Provide the (X, Y) coordinate of the cell's center where the given text is located.  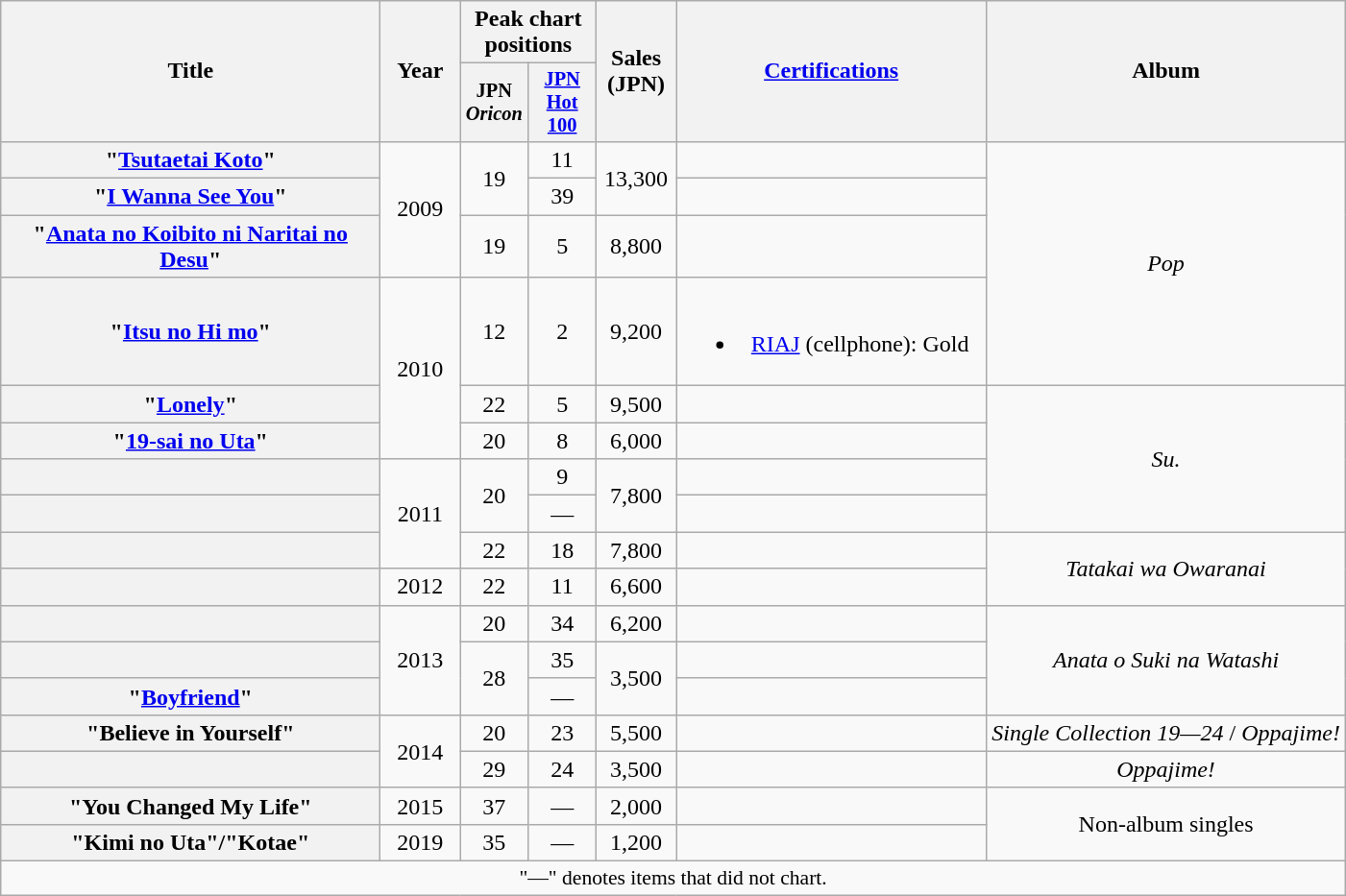
Year (421, 71)
"19-sai no Uta" (190, 441)
2011 (421, 514)
2,000 (636, 806)
Tatakai wa Owaranai (1166, 569)
34 (563, 623)
"Boyfriend" (190, 696)
1,200 (636, 842)
Non-album singles (1166, 824)
"Believe in Yourself" (190, 733)
9,200 (636, 332)
2 (563, 332)
5,500 (636, 733)
2014 (421, 751)
18 (563, 550)
2012 (421, 587)
"I Wanna See You" (190, 197)
Oppajime! (1166, 769)
"Tsutaetai Koto" (190, 159)
"Lonely" (190, 404)
JPN Hot 100 (563, 103)
2015 (421, 806)
RIAJ (cellphone): Gold (832, 332)
JPN Oricon (494, 103)
8 (563, 441)
Anata o Suki na Watashi (1166, 660)
37 (494, 806)
29 (494, 769)
Single Collection 19—24 / Oppajime! (1166, 733)
Sales (JPN) (636, 71)
6,000 (636, 441)
"Itsu no Hi mo" (190, 332)
9,500 (636, 404)
Certifications (832, 71)
Title (190, 71)
39 (563, 197)
"Kimi no Uta"/"Kotae" (190, 842)
28 (494, 678)
"—" denotes items that did not chart. (673, 879)
8,800 (636, 246)
2019 (421, 842)
13,300 (636, 178)
6,200 (636, 623)
12 (494, 332)
9 (563, 477)
6,600 (636, 587)
"You Changed My Life" (190, 806)
Peak chart positions (528, 33)
2009 (421, 209)
Pop (1166, 263)
Album (1166, 71)
Su. (1166, 459)
24 (563, 769)
"Anata no Koibito ni Naritai no Desu" (190, 246)
23 (563, 733)
2010 (421, 369)
2013 (421, 660)
